Capture the cell that displays the provided text and extract its [X, Y] central coordinate. 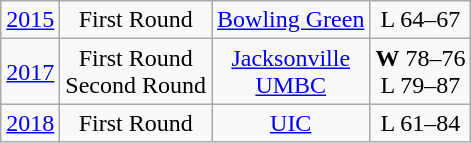
2015 [30, 20]
Bowling Green [291, 20]
L 64–67 [420, 20]
First RoundSecond Round [136, 72]
UIC [291, 123]
2017 [30, 72]
JacksonvilleUMBC [291, 72]
L 61–84 [420, 123]
W 78–76L 79–87 [420, 72]
2018 [30, 123]
